Return the [X, Y] coordinate for the center point of the cell that contains the specified text.  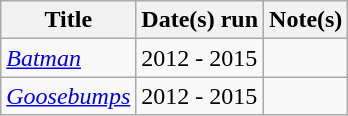
Title [68, 20]
Batman [68, 58]
Date(s) run [200, 20]
Note(s) [306, 20]
Goosebumps [68, 96]
